Return [X, Y] of the center of cell containing provided text 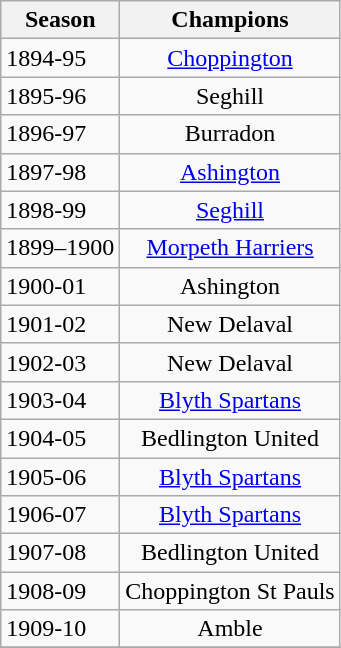
1909-10 [60, 629]
1895-96 [60, 96]
1899–1900 [60, 248]
Choppington St Pauls [230, 591]
Morpeth Harriers [230, 248]
1901-02 [60, 324]
1896-97 [60, 134]
1900-01 [60, 286]
1906-07 [60, 515]
1905-06 [60, 477]
1907-08 [60, 553]
Amble [230, 629]
1898-99 [60, 210]
1904-05 [60, 438]
1897-98 [60, 172]
1903-04 [60, 400]
1894-95 [60, 58]
1908-09 [60, 591]
Choppington [230, 58]
Season [60, 20]
Burradon [230, 134]
Champions [230, 20]
1902-03 [60, 362]
